Find where the given text appears and provide that cell's center as [x, y] coordinate. 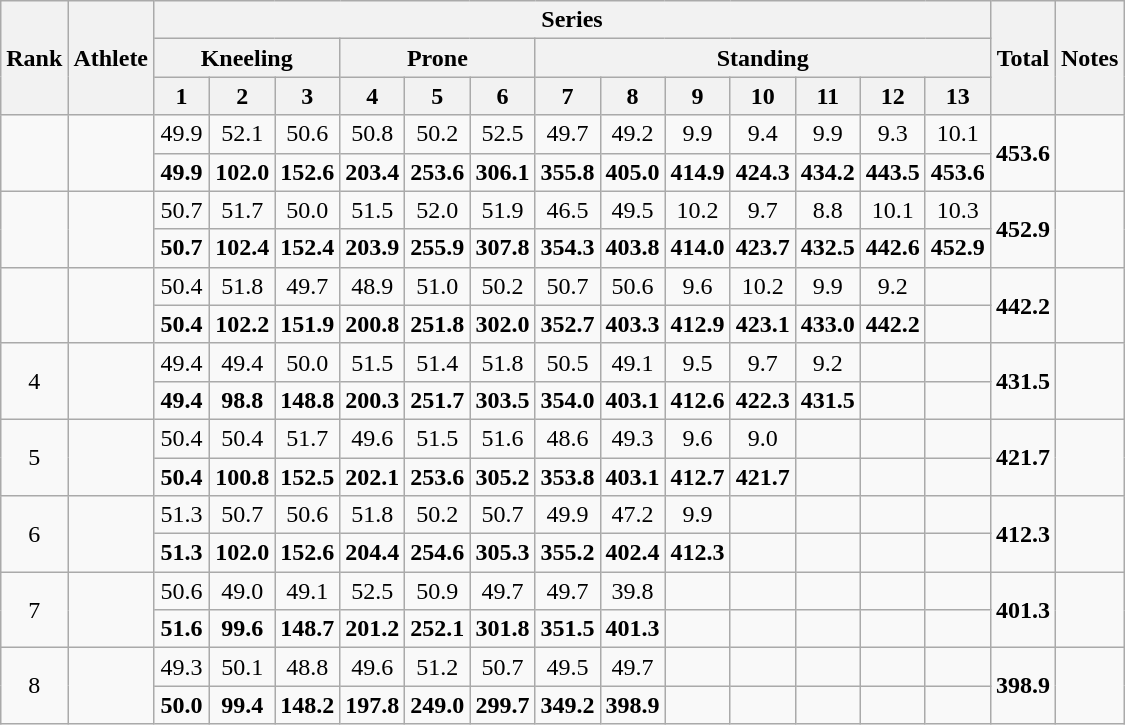
251.8 [438, 324]
10.3 [958, 210]
354.3 [568, 248]
414.0 [698, 248]
98.8 [242, 400]
10 [762, 96]
307.8 [502, 248]
8.8 [828, 210]
50.9 [438, 591]
434.2 [828, 172]
305.3 [502, 553]
351.5 [568, 629]
Series [572, 20]
48.8 [308, 667]
Total [1022, 58]
249.0 [438, 705]
251.7 [438, 400]
13 [958, 96]
50.8 [372, 134]
355.8 [568, 172]
2 [242, 96]
200.3 [372, 400]
39.8 [632, 591]
433.0 [828, 324]
148.7 [308, 629]
349.2 [568, 705]
353.8 [568, 477]
51.4 [438, 362]
152.5 [308, 477]
422.3 [762, 400]
Standing [762, 58]
252.1 [438, 629]
201.2 [372, 629]
102.4 [242, 248]
412.7 [698, 477]
51.2 [438, 667]
49.0 [242, 591]
302.0 [502, 324]
403.3 [632, 324]
52.0 [438, 210]
Athlete [111, 58]
102.2 [242, 324]
254.6 [438, 553]
Prone [438, 58]
47.2 [632, 515]
355.2 [568, 553]
412.6 [698, 400]
424.3 [762, 172]
Notes [1089, 58]
299.7 [502, 705]
48.9 [372, 286]
100.8 [242, 477]
9.0 [762, 438]
203.9 [372, 248]
414.9 [698, 172]
405.0 [632, 172]
306.1 [502, 172]
51.9 [502, 210]
99.4 [242, 705]
423.7 [762, 248]
Kneeling [247, 58]
9.3 [892, 134]
51.0 [438, 286]
49.2 [632, 134]
255.9 [438, 248]
303.5 [502, 400]
301.8 [502, 629]
9 [698, 96]
202.1 [372, 477]
9.4 [762, 134]
305.2 [502, 477]
443.5 [892, 172]
354.0 [568, 400]
432.5 [828, 248]
148.2 [308, 705]
412.9 [698, 324]
197.8 [372, 705]
151.9 [308, 324]
46.5 [568, 210]
403.8 [632, 248]
204.4 [372, 553]
352.7 [568, 324]
402.4 [632, 553]
148.8 [308, 400]
152.4 [308, 248]
11 [828, 96]
99.6 [242, 629]
423.1 [762, 324]
52.1 [242, 134]
9.5 [698, 362]
50.5 [568, 362]
Rank [34, 58]
1 [182, 96]
48.6 [568, 438]
12 [892, 96]
50.1 [242, 667]
200.8 [372, 324]
442.6 [892, 248]
203.4 [372, 172]
3 [308, 96]
